Detect which cell encompasses the target text, then output its [X, Y] center coordinate. 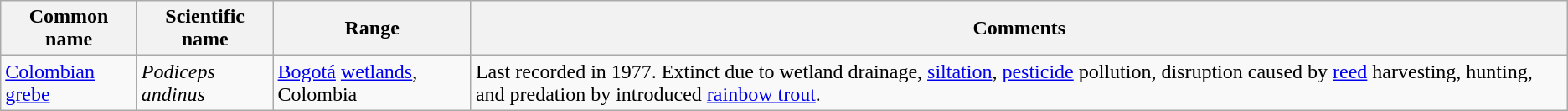
Colombian grebe [69, 82]
Range [372, 29]
Common name [69, 29]
Scientific name [204, 29]
Bogotá wetlands, Colombia [372, 82]
Podiceps andinus [204, 82]
Comments [1019, 29]
